Determine the [X, Y] coordinate at the center of the cell enclosing the given text.  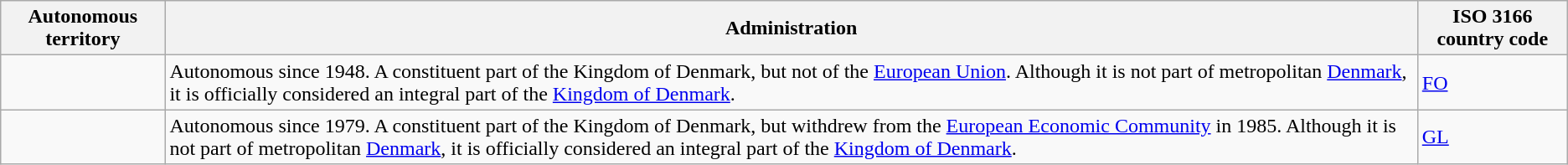
Administration [791, 28]
ISO 3166 country code [1493, 28]
FO [1493, 82]
Autonomous territory [83, 28]
GL [1493, 137]
